Capture the cell that displays the provided text and extract its [x, y] central coordinate. 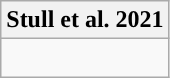
Stull et al. 2021 [85, 20]
